Locate the cell with the specified text and output its [x, y] center coordinate. 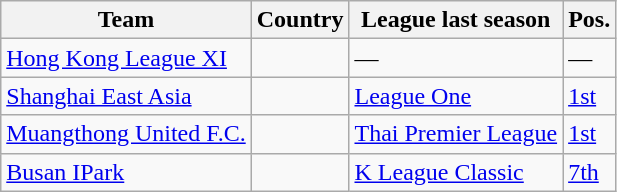
Thai Premier League [456, 134]
Hong Kong League XI [126, 58]
Muangthong United F.C. [126, 134]
League One [456, 96]
Busan IPark [126, 172]
Team [126, 20]
K League Classic [456, 172]
7th [590, 172]
Shanghai East Asia [126, 96]
League last season [456, 20]
Pos. [590, 20]
Country [300, 20]
